Pinpoint the cell where the given text exists, returning its (X, Y) midpoint coordinate. 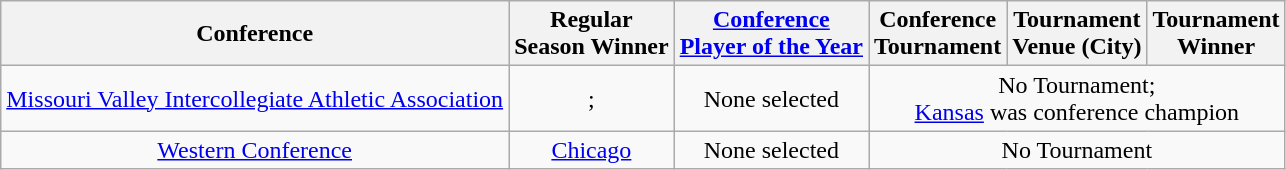
Chicago (592, 150)
Conference (255, 34)
Conference Player of the Year (771, 34)
Western Conference (255, 150)
Tournament Winner (1216, 34)
Regular Season Winner (592, 34)
No Tournament (1078, 150)
Missouri Valley Intercollegiate Athletic Association (255, 98)
; (592, 98)
Tournament Venue (City) (1077, 34)
No Tournament;Kansas was conference champion (1078, 98)
Conference Tournament (938, 34)
